Locate the cell with the specified text and output its [X, Y] center coordinate. 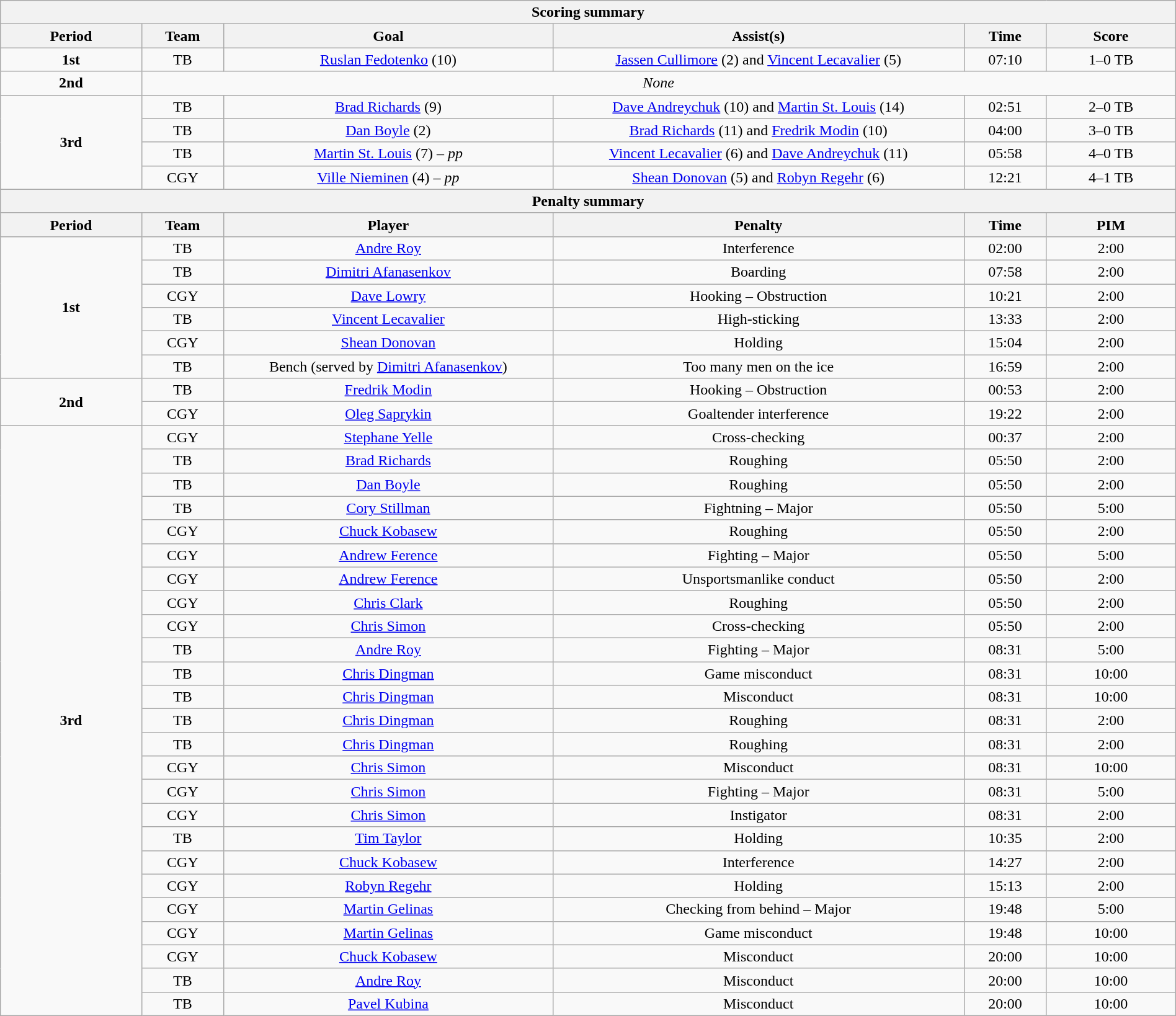
2–0 TB [1111, 107]
12:21 [1005, 177]
Assist(s) [758, 36]
Tim Taylor [388, 839]
Instigator [758, 815]
3–0 TB [1111, 130]
16:59 [1005, 367]
Goaltender interference [758, 414]
Vincent Lecavalier [388, 319]
Fredrik Modin [388, 390]
15:04 [1005, 343]
15:13 [1005, 886]
07:58 [1005, 272]
Penalty [758, 225]
Ruslan Fedotenko (10) [388, 60]
Checking from behind – Major [758, 909]
4–0 TB [1111, 154]
1–0 TB [1111, 60]
Scoring summary [588, 12]
Too many men on the ice [758, 367]
Dan Boyle (2) [388, 130]
Pavel Kubina [388, 1004]
10:35 [1005, 839]
13:33 [1005, 319]
Dimitri Afanasenkov [388, 272]
Brad Richards (9) [388, 107]
02:51 [1005, 107]
Goal [388, 36]
Vincent Lecavalier (6) and Dave Andreychuk (11) [758, 154]
Ville Nieminen (4) – pp [388, 177]
Player [388, 225]
19:22 [1005, 414]
05:58 [1005, 154]
Oleg Saprykin [388, 414]
Dan Boyle [388, 484]
Shean Donovan (5) and Robyn Regehr (6) [758, 177]
07:10 [1005, 60]
Fightning – Major [758, 508]
PIM [1111, 225]
Robyn Regehr [388, 886]
4–1 TB [1111, 177]
Bench (served by Dimitri Afanasenkov) [388, 367]
Score [1111, 36]
Chris Clark [388, 602]
Stephane Yelle [388, 437]
Dave Andreychuk (10) and Martin St. Louis (14) [758, 107]
Cory Stillman [388, 508]
High-sticking [758, 319]
Unsportsmanlike conduct [758, 579]
Boarding [758, 272]
Shean Donovan [388, 343]
00:53 [1005, 390]
14:27 [1005, 862]
10:21 [1005, 296]
Jassen Cullimore (2) and Vincent Lecavalier (5) [758, 60]
00:37 [1005, 437]
Penalty summary [588, 201]
Martin St. Louis (7) – pp [388, 154]
04:00 [1005, 130]
None [659, 83]
Brad Richards (11) and Fredrik Modin (10) [758, 130]
Brad Richards [388, 461]
Dave Lowry [388, 296]
02:00 [1005, 248]
